Output the [x, y] coordinate of the center of the cell containing the given text.  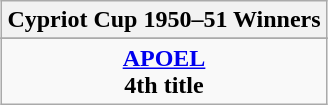
APOEL4th title [164, 72]
Cypriot Cup 1950–51 Winners [164, 20]
